Identify which cell holds the provided text, then report its [X, Y] central coordinate. 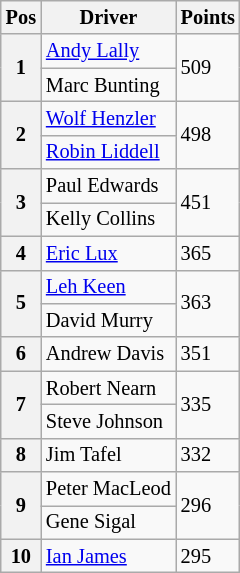
Ian James [108, 556]
1 [21, 68]
Andrew Davis [108, 354]
509 [208, 68]
Driver [108, 17]
Peter MacLeod [108, 489]
7 [21, 404]
335 [208, 404]
Wolf Henzler [108, 118]
451 [208, 202]
Robert Nearn [108, 388]
Marc Bunting [108, 85]
9 [21, 506]
2 [21, 134]
351 [208, 354]
363 [208, 304]
Pos [21, 17]
365 [208, 253]
6 [21, 354]
332 [208, 455]
Andy Lally [108, 51]
Points [208, 17]
Leh Keen [108, 287]
David Murry [108, 320]
296 [208, 506]
4 [21, 253]
Paul Edwards [108, 186]
295 [208, 556]
10 [21, 556]
5 [21, 304]
Gene Sigal [108, 522]
3 [21, 202]
Robin Liddell [108, 152]
Steve Johnson [108, 421]
8 [21, 455]
498 [208, 134]
Kelly Collins [108, 219]
Eric Lux [108, 253]
Jim Tafel [108, 455]
